Scan for the cell matching the given text and deliver its [x, y] coordinate at center. 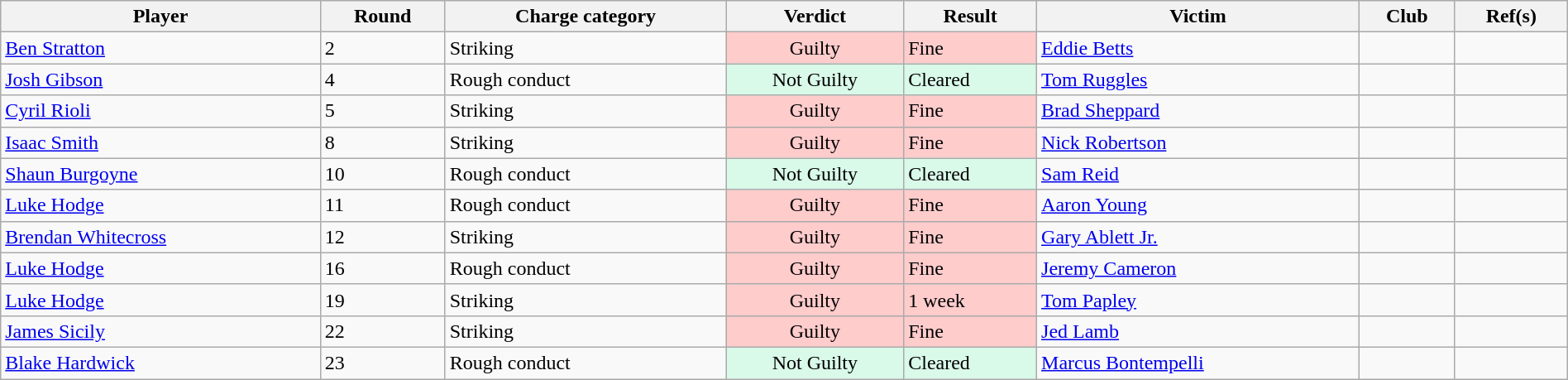
Charge category [586, 17]
Jeremy Cameron [1198, 268]
Aaron Young [1198, 205]
Brendan Whitecross [160, 237]
Cyril Rioli [160, 111]
16 [382, 268]
11 [382, 205]
Jed Lamb [1198, 331]
Victim [1198, 17]
1 week [971, 300]
Brad Sheppard [1198, 111]
Blake Hardwick [160, 363]
23 [382, 363]
Tom Papley [1198, 300]
2 [382, 48]
Eddie Betts [1198, 48]
8 [382, 142]
19 [382, 300]
Tom Ruggles [1198, 79]
Marcus Bontempelli [1198, 363]
22 [382, 331]
Isaac Smith [160, 142]
5 [382, 111]
4 [382, 79]
Verdict [815, 17]
Josh Gibson [160, 79]
Shaun Burgoyne [160, 174]
Result [971, 17]
Ben Stratton [160, 48]
Gary Ablett Jr. [1198, 237]
12 [382, 237]
Club [1407, 17]
James Sicily [160, 331]
10 [382, 174]
Player [160, 17]
Nick Robertson [1198, 142]
Round [382, 17]
Sam Reid [1198, 174]
Ref(s) [1511, 17]
